Locate the cell with the specified text and output its [X, Y] center coordinate. 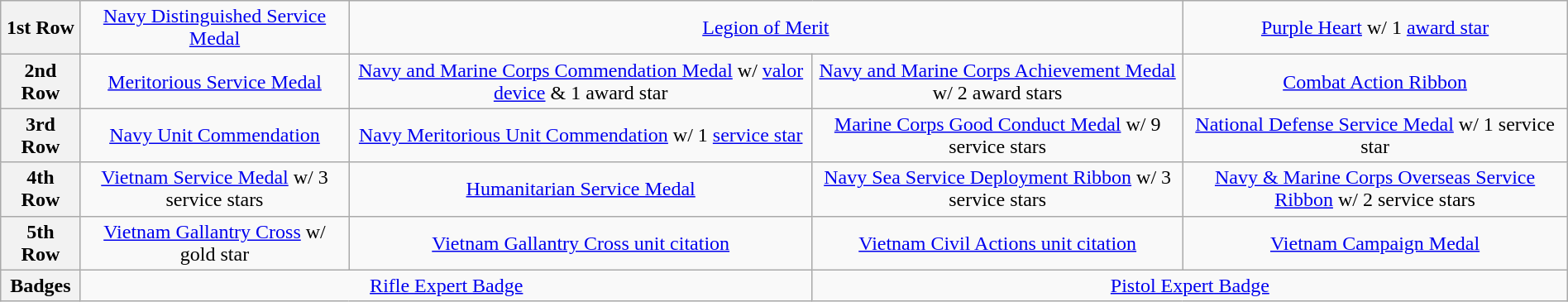
Purple Heart w/ 1 award star [1374, 28]
Vietnam Gallantry Cross w/ gold star [215, 243]
Navy Distinguished Service Medal [215, 28]
Combat Action Ribbon [1374, 81]
Vietnam Campaign Medal [1374, 243]
Navy Meritorious Unit Commendation w/ 1 service star [581, 136]
Navy Sea Service Deployment Ribbon w/ 3 service stars [997, 189]
Navy and Marine Corps Commendation Medal w/ valor device & 1 award star [581, 81]
5th Row [41, 243]
Legion of Merit [766, 28]
Navy and Marine Corps Achievement Medal w/ 2 award stars [997, 81]
Navy Unit Commendation [215, 136]
Rifle Expert Badge [447, 285]
Meritorious Service Medal [215, 81]
Vietnam Civil Actions unit citation [997, 243]
Vietnam Gallantry Cross unit citation [581, 243]
Vietnam Service Medal w/ 3 service stars [215, 189]
National Defense Service Medal w/ 1 service star [1374, 136]
3rd Row [41, 136]
Navy & Marine Corps Overseas Service Ribbon w/ 2 service stars [1374, 189]
Pistol Expert Badge [1189, 285]
Marine Corps Good Conduct Medal w/ 9 service stars [997, 136]
1st Row [41, 28]
4th Row [41, 189]
Humanitarian Service Medal [581, 189]
2nd Row [41, 81]
Badges [41, 285]
